Provide the [X, Y] coordinate of the cell's center where the given text is located.  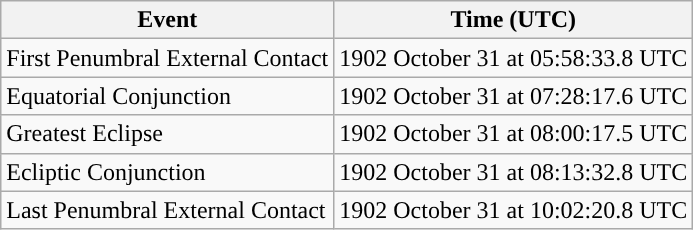
Last Penumbral External Contact [168, 210]
1902 October 31 at 07:28:17.6 UTC [514, 96]
Equatorial Conjunction [168, 96]
Greatest Eclipse [168, 134]
1902 October 31 at 08:13:32.8 UTC [514, 172]
1902 October 31 at 08:00:17.5 UTC [514, 134]
Event [168, 20]
1902 October 31 at 10:02:20.8 UTC [514, 210]
Time (UTC) [514, 20]
1902 October 31 at 05:58:33.8 UTC [514, 58]
First Penumbral External Contact [168, 58]
Ecliptic Conjunction [168, 172]
